For the text-containing cell, return its midpoint in [x, y] coordinate format. 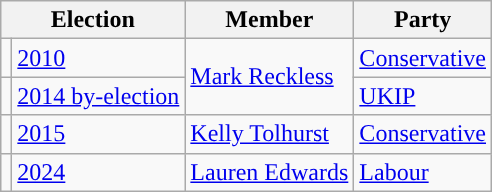
Election [93, 20]
Kelly Tolhurst [270, 134]
Labour [423, 172]
Lauren Edwards [270, 172]
UKIP [423, 96]
Member [270, 20]
Party [423, 20]
2024 [98, 172]
2015 [98, 134]
Mark Reckless [270, 77]
2010 [98, 58]
2014 by-election [98, 96]
